Locate the cell with the specified text and output its [X, Y] center coordinate. 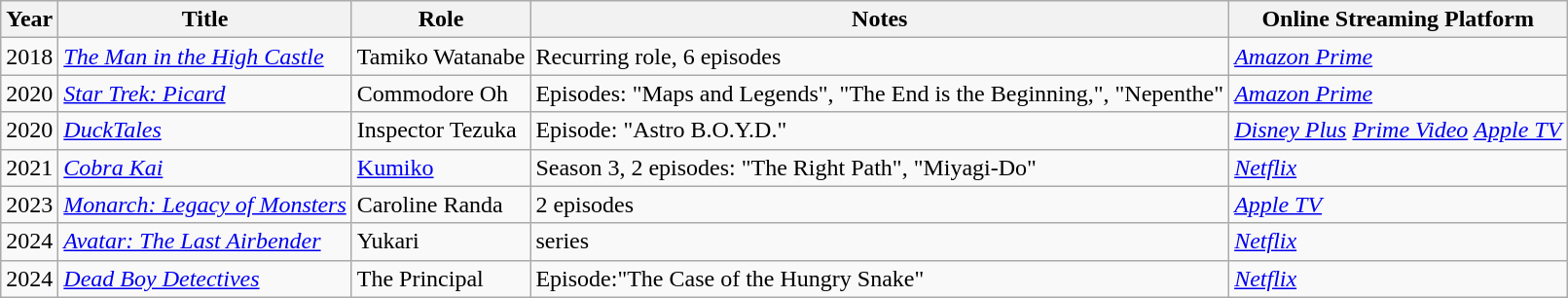
Apple TV [1398, 205]
Disney Plus Prime Video Apple TV [1398, 130]
Cobra Kai [204, 168]
Commodore Oh [441, 93]
Star Trek: Picard [204, 93]
2018 [29, 56]
Episodes: "Maps and Legends", "The End is the Beginning,", "Nepenthe" [880, 93]
Notes [880, 19]
DuckTales [204, 130]
Caroline Randa [441, 205]
2 episodes [880, 205]
Episode: "Astro B.O.Y.D." [880, 130]
Monarch: Legacy of Monsters [204, 205]
series [880, 242]
Inspector Tezuka [441, 130]
Kumiko [441, 168]
Online Streaming Platform [1398, 19]
Tamiko Watanabe [441, 56]
Recurring role, 6 episodes [880, 56]
Yukari [441, 242]
Year [29, 19]
Episode:"The Case of the Hungry Snake" [880, 279]
The Principal [441, 279]
2021 [29, 168]
Role [441, 19]
Title [204, 19]
Season 3, 2 episodes: "The Right Path", "Miyagi-Do" [880, 168]
Avatar: The Last Airbender [204, 242]
The Man in the High Castle [204, 56]
2023 [29, 205]
Dead Boy Detectives [204, 279]
